Pinpoint the cell where the given text exists, returning its (X, Y) midpoint coordinate. 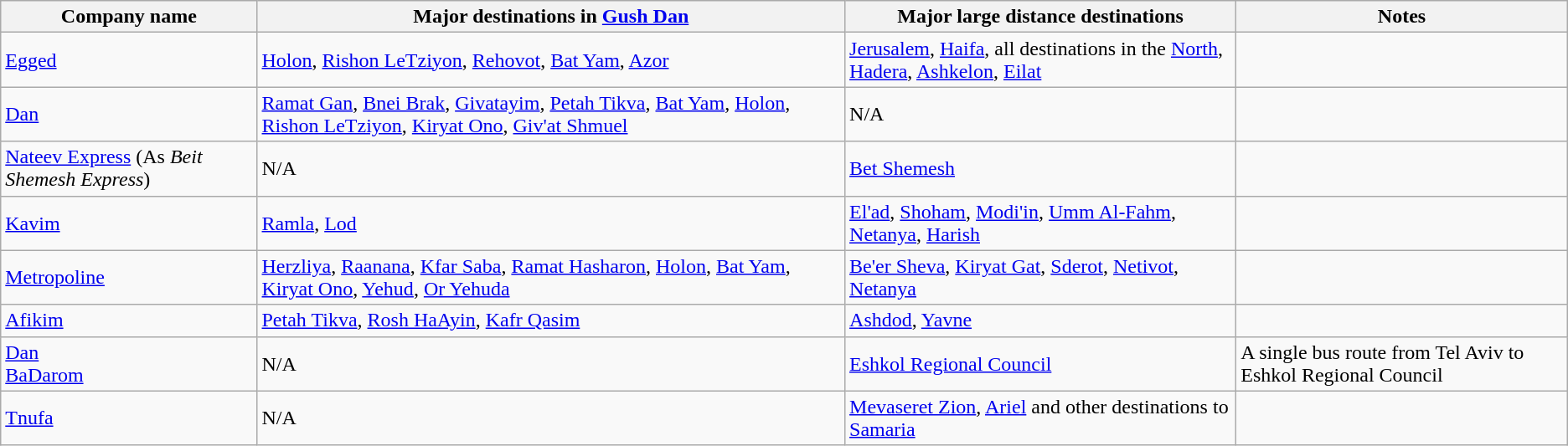
Eshkol Regional Council (1040, 363)
DanBaDarom (129, 363)
El'ad, Shoham, Modi'in, Umm Al-Fahm, Netanya, Harish (1040, 223)
Afikim (129, 320)
Herzliya, Raanana, Kfar Saba, Ramat Hasharon, Holon, Bat Yam, Kiryat Ono, Yehud, Or Yehuda (551, 278)
Egged (129, 60)
Nateev Express (As Beit Shemesh Express) (129, 169)
Ramla, Lod (551, 223)
Jerusalem, Haifa, all destinations in the North, Hadera, Ashkelon, Eilat (1040, 60)
Notes (1402, 17)
Major destinations in Gush Dan (551, 17)
Tnufa (129, 418)
Bet Shemesh (1040, 169)
Ashdod, Yavne (1040, 320)
Kavim (129, 223)
Dan (129, 114)
Mevaseret Zion, Ariel and other destinations to Samaria (1040, 418)
Metropoline (129, 278)
Petah Tikva, Rosh HaAyin, Kafr Qasim (551, 320)
Be'er Sheva, Kiryat Gat, Sderot, Netivot, Netanya (1040, 278)
A single bus route from Tel Aviv to Eshkol Regional Council (1402, 363)
Company name (129, 17)
Ramat Gan, Bnei Brak, Givatayim, Petah Tikva, Bat Yam, Holon, Rishon LeTziyon, Kiryat Ono, Giv'at Shmuel (551, 114)
Holon, Rishon LeTziyon, Rehovot, Bat Yam, Azor (551, 60)
Major large distance destinations (1040, 17)
